Extract the (X, Y) coordinate from the center of the cell holding the provided text.  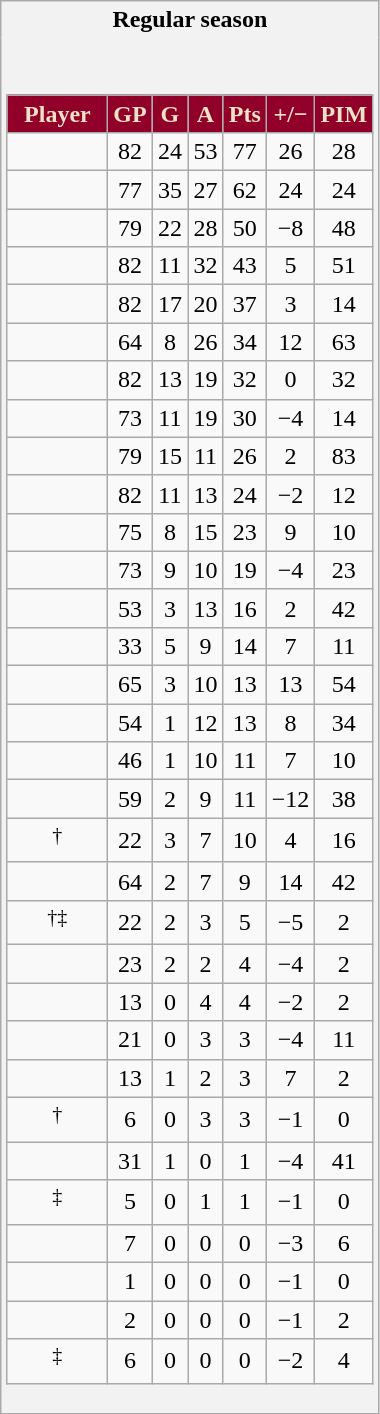
−8 (290, 228)
21 (130, 1040)
Regular season (190, 20)
48 (344, 228)
Player (58, 114)
GP (130, 114)
38 (344, 799)
37 (244, 304)
−3 (290, 1243)
59 (130, 799)
46 (130, 761)
27 (206, 190)
20 (206, 304)
G (170, 114)
75 (130, 532)
62 (244, 190)
41 (344, 1161)
65 (130, 685)
51 (344, 266)
†‡ (58, 922)
17 (170, 304)
43 (244, 266)
83 (344, 456)
Pts (244, 114)
−5 (290, 922)
PIM (344, 114)
63 (344, 342)
33 (130, 646)
31 (130, 1161)
+/− (290, 114)
50 (244, 228)
−12 (290, 799)
A (206, 114)
35 (170, 190)
30 (244, 418)
